Extract the [x, y] coordinate from the center of the cell holding the provided text.  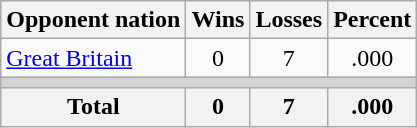
Losses [289, 20]
Great Britain [94, 58]
Wins [218, 20]
Percent [372, 20]
Opponent nation [94, 20]
Total [94, 107]
